From the cell containing the given text, extract its center point as [X, Y] coordinate. 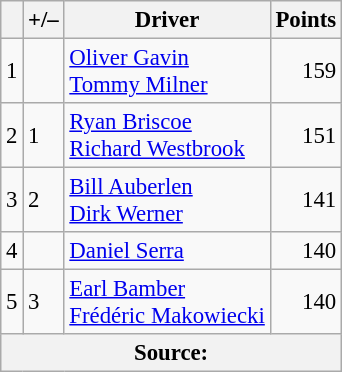
Earl Bamber Frédéric Makowiecki [167, 302]
Ryan Briscoe Richard Westbrook [167, 136]
159 [306, 72]
Points [306, 20]
Bill Auberlen Dirk Werner [167, 200]
5 [12, 302]
4 [12, 251]
Driver [167, 20]
Daniel Serra [167, 251]
151 [306, 136]
Source: [172, 353]
+/– [44, 20]
Oliver Gavin Tommy Milner [167, 72]
141 [306, 200]
